Find where the given text appears and provide that cell's center as (X, Y) coordinate. 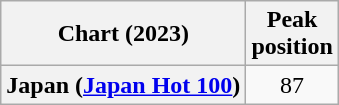
Japan (Japan Hot 100) (124, 85)
87 (292, 85)
Chart (2023) (124, 34)
Peakposition (292, 34)
